Locate the cell with the specified text and output its (X, Y) center coordinate. 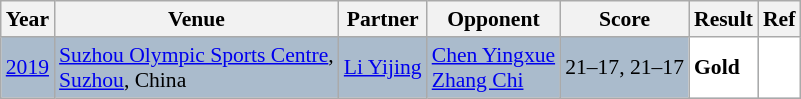
21–17, 21–17 (624, 68)
Gold (724, 68)
Ref (779, 19)
Chen Yingxue Zhang Chi (494, 68)
Li Yijing (383, 68)
Score (624, 19)
Opponent (494, 19)
2019 (28, 68)
Result (724, 19)
Suzhou Olympic Sports Centre,Suzhou, China (196, 68)
Year (28, 19)
Venue (196, 19)
Partner (383, 19)
